For the text-containing cell, return its midpoint in [X, Y] coordinate format. 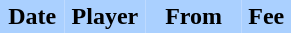
From [194, 16]
Player [106, 16]
Fee [266, 16]
Date [32, 16]
